Determine the [x, y] coordinate at the center of the cell enclosing the given text.  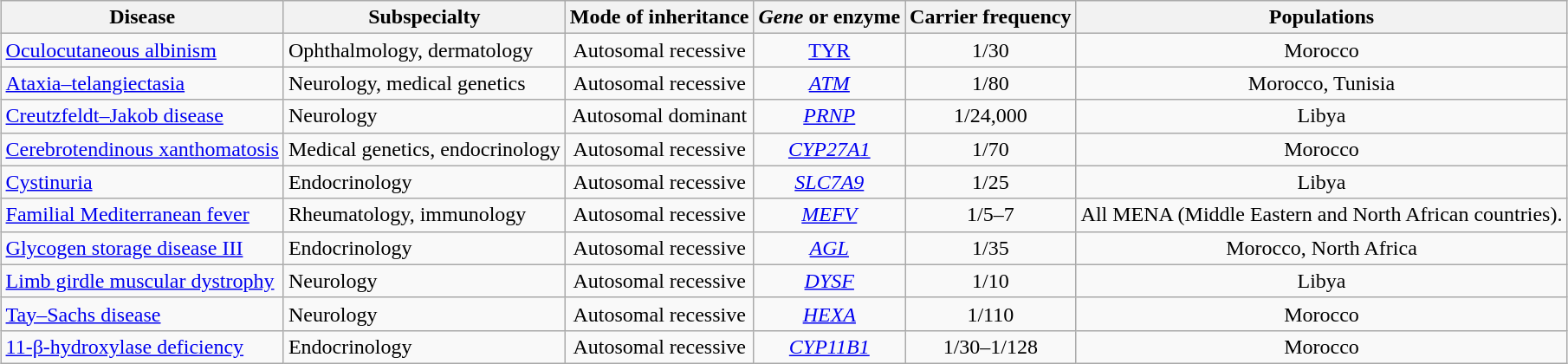
1/25 [991, 182]
Subspecialty [424, 17]
1/5–7 [991, 215]
Creutzfeldt–Jakob disease [142, 116]
Morocco, North Africa [1322, 248]
PRNP [830, 116]
Autosomal dominant [659, 116]
DYSF [830, 281]
1/110 [991, 314]
Medical genetics, endocrinology [424, 149]
TYR [830, 50]
SLC7A9 [830, 182]
Cystinuria [142, 182]
1/35 [991, 248]
Disease [142, 17]
MEFV [830, 215]
Morocco, Tunisia [1322, 83]
Mode of inheritance [659, 17]
1/24,000 [991, 116]
1/70 [991, 149]
1/30 [991, 50]
Cerebrotendinous xanthomatosis [142, 149]
Ophthalmology, dermatology [424, 50]
Glycogen storage disease III [142, 248]
ATM [830, 83]
Ataxia–telangiectasia [142, 83]
Oculocutaneous albinism [142, 50]
Carrier frequency [991, 17]
Familial Mediterranean fever [142, 215]
CYP11B1 [830, 347]
HEXA [830, 314]
All MENA (Middle Eastern and North African countries). [1322, 215]
AGL [830, 248]
1/30–1/128 [991, 347]
11-β-hydroxylase deficiency [142, 347]
CYP27A1 [830, 149]
Tay–Sachs disease [142, 314]
Gene or enzyme [830, 17]
1/10 [991, 281]
Rheumatology, immunology [424, 215]
Populations [1322, 17]
Limb girdle muscular dystrophy [142, 281]
Neurology, medical genetics [424, 83]
1/80 [991, 83]
